Scan for the cell matching the given text and deliver its [X, Y] coordinate at center. 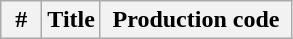
Production code [196, 20]
Title [72, 20]
# [22, 20]
